Determine the [X, Y] coordinate at the center of the cell enclosing the given text.  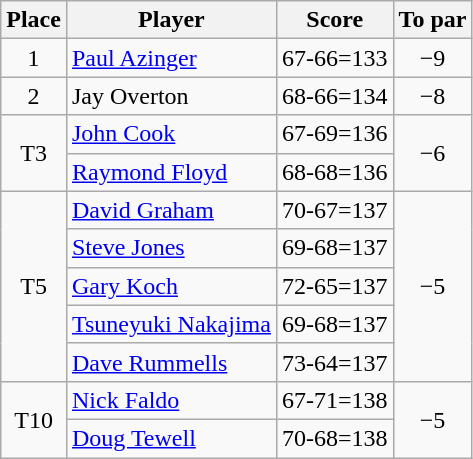
67-71=138 [334, 400]
T3 [34, 153]
Player [171, 20]
Score [334, 20]
−9 [432, 58]
−8 [432, 96]
Jay Overton [171, 96]
To par [432, 20]
73-64=137 [334, 362]
T10 [34, 419]
67-66=133 [334, 58]
70-68=138 [334, 438]
−6 [432, 153]
Steve Jones [171, 248]
70-67=137 [334, 210]
Place [34, 20]
David Graham [171, 210]
Gary Koch [171, 286]
67-69=136 [334, 134]
72-65=137 [334, 286]
John Cook [171, 134]
Paul Azinger [171, 58]
68-68=136 [334, 172]
T5 [34, 286]
Tsuneyuki Nakajima [171, 324]
68-66=134 [334, 96]
Dave Rummells [171, 362]
Doug Tewell [171, 438]
1 [34, 58]
Nick Faldo [171, 400]
Raymond Floyd [171, 172]
2 [34, 96]
